For the text-containing cell, return its midpoint in (X, Y) coordinate format. 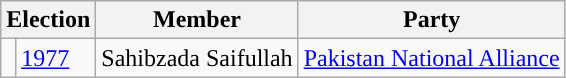
Pakistan National Alliance (432, 58)
Party (432, 20)
Sahibzada Saifullah (197, 58)
1977 (56, 58)
Member (197, 20)
Election (48, 20)
